Locate the cell with the specified text and output its [x, y] center coordinate. 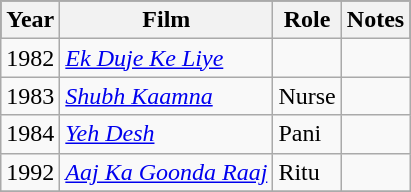
Film [166, 20]
Notes [375, 20]
Ek Duje Ke Liye [166, 58]
1992 [30, 172]
Shubh Kaamna [166, 96]
Nurse [307, 96]
Yeh Desh [166, 134]
1983 [30, 96]
Ritu [307, 172]
1984 [30, 134]
Pani [307, 134]
Year [30, 20]
Aaj Ka Goonda Raaj [166, 172]
1982 [30, 58]
Role [307, 20]
